Capture the cell that displays the provided text and extract its [X, Y] central coordinate. 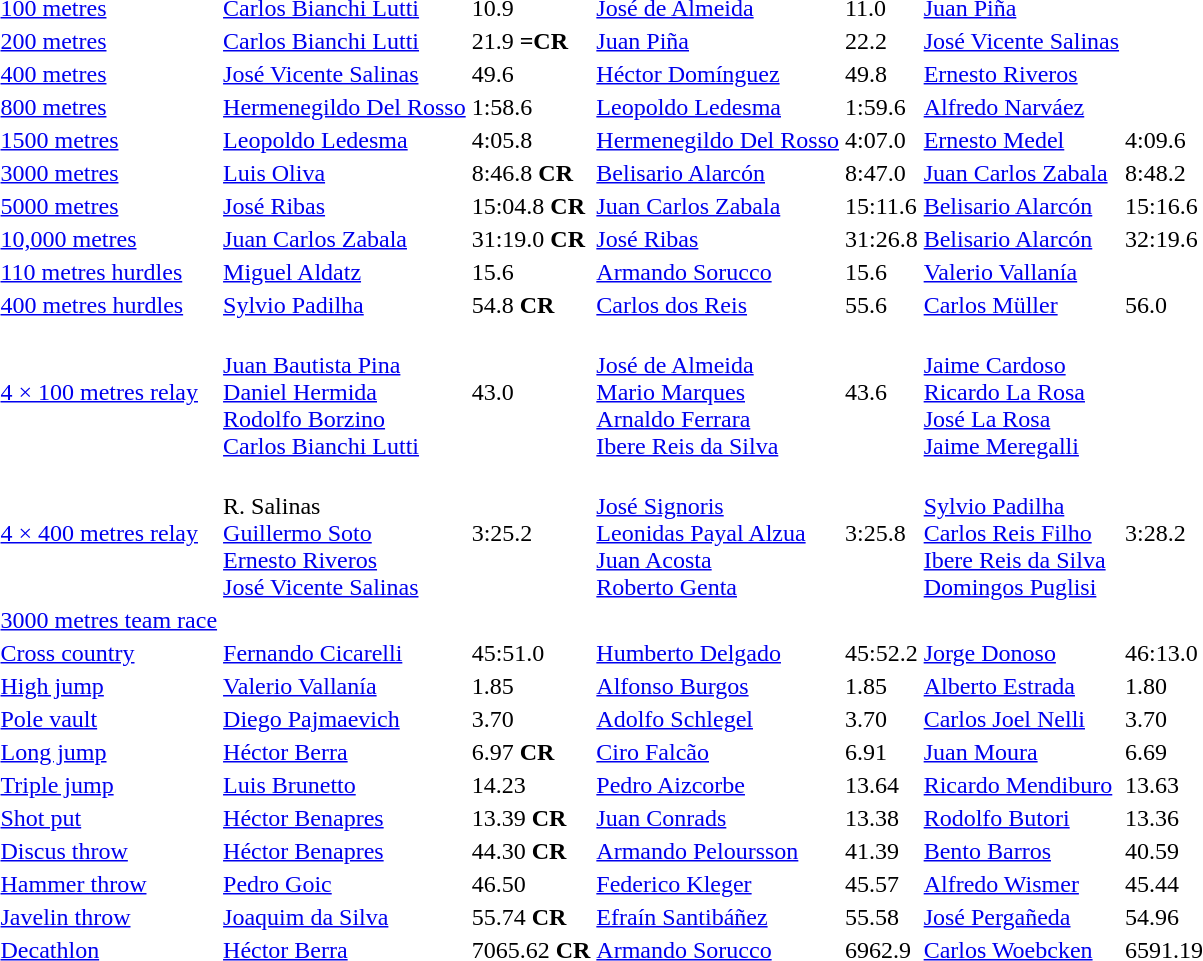
Héctor Berra [345, 752]
55.74 CR [531, 917]
44.30 CR [531, 851]
Sylvio Padilha [345, 305]
15:11.6 [881, 206]
3:25.2 [531, 533]
45:52.2 [881, 653]
45.57 [881, 884]
49.8 [881, 74]
Diego Pajmaevich [345, 719]
13.39 CR [531, 818]
Federico Kleger [718, 884]
Luis Oliva [345, 173]
José Pergañeda [1021, 917]
45:51.0 [531, 653]
José SignorisLeonidas Payal AlzuaJuan AcostaRoberto Genta [718, 533]
43.6 [881, 392]
1:58.6 [531, 107]
54.8 CR [531, 305]
Fernando Cicarelli [345, 653]
6.97 CR [531, 752]
Alfredo Wismer [1021, 884]
Alfonso Burgos [718, 686]
21.9 =CR [531, 41]
55.58 [881, 917]
Pedro Aizcorbe [718, 785]
8:47.0 [881, 173]
Luis Brunetto [345, 785]
31:19.0 CR [531, 239]
14.23 [531, 785]
Jorge Donoso [1021, 653]
Rodolfo Butori [1021, 818]
Ernesto Riveros [1021, 74]
Armando Peloursson [718, 851]
Juan Conrads [718, 818]
8:46.8 CR [531, 173]
55.6 [881, 305]
4:07.0 [881, 140]
Carlos Bianchi Lutti [345, 41]
49.6 [531, 74]
22.2 [881, 41]
Ciro Falcão [718, 752]
R. SalinasGuillermo SotoErnesto RiverosJosé Vicente Salinas [345, 533]
Carlos dos Reis [718, 305]
Ricardo Mendiburo [1021, 785]
3:25.8 [881, 533]
13.64 [881, 785]
Alfredo Narváez [1021, 107]
31:26.8 [881, 239]
Juan Moura [1021, 752]
Humberto Delgado [718, 653]
Sylvio PadilhaCarlos Reis FilhoIbere Reis da SilvaDomingos Puglisi [1021, 533]
Bento Barros [1021, 851]
Carlos Joel Nelli [1021, 719]
Juan Bautista PinaDaniel HermidaRodolfo BorzinoCarlos Bianchi Lutti [345, 392]
4:05.8 [531, 140]
1:59.6 [881, 107]
Carlos Müller [1021, 305]
Alberto Estrada [1021, 686]
Armando Sorucco [718, 272]
Miguel Aldatz [345, 272]
Adolfo Schlegel [718, 719]
Ernesto Medel [1021, 140]
Juan Piña [718, 41]
15:04.8 CR [531, 206]
Héctor Domínguez [718, 74]
6.91 [881, 752]
Jaime CardosoRicardo La RosaJosé La RosaJaime Meregalli [1021, 392]
43.0 [531, 392]
Joaquim da Silva [345, 917]
José de AlmeidaMario MarquesArnaldo FerraraIbere Reis da Silva [718, 392]
13.38 [881, 818]
46.50 [531, 884]
41.39 [881, 851]
Efraín Santibáñez [718, 917]
Pedro Goic [345, 884]
